Pinpoint the cell where the given text exists, returning its (X, Y) midpoint coordinate. 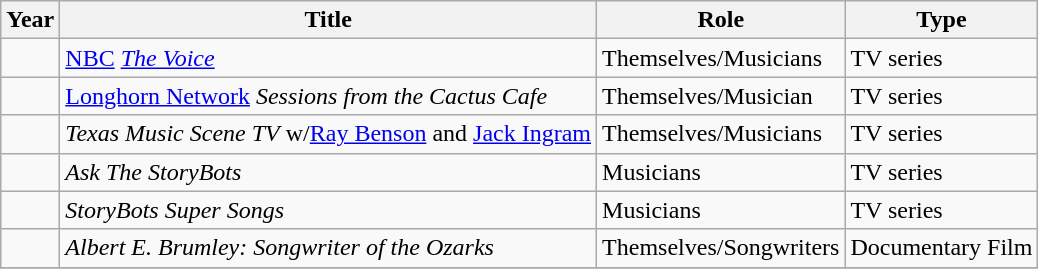
Longhorn Network Sessions from the Cactus Cafe (328, 96)
Albert E. Brumley: Songwriter of the Ozarks (328, 248)
Ask The StoryBots (328, 172)
Texas Music Scene TV w/Ray Benson and Jack Ingram (328, 134)
Year (30, 20)
Themselves/Musician (721, 96)
StoryBots Super Songs (328, 210)
NBC The Voice (328, 58)
Themselves/Songwriters (721, 248)
Title (328, 20)
Role (721, 20)
Type (942, 20)
Documentary Film (942, 248)
